Locate the cell with the specified text and output its [X, Y] center coordinate. 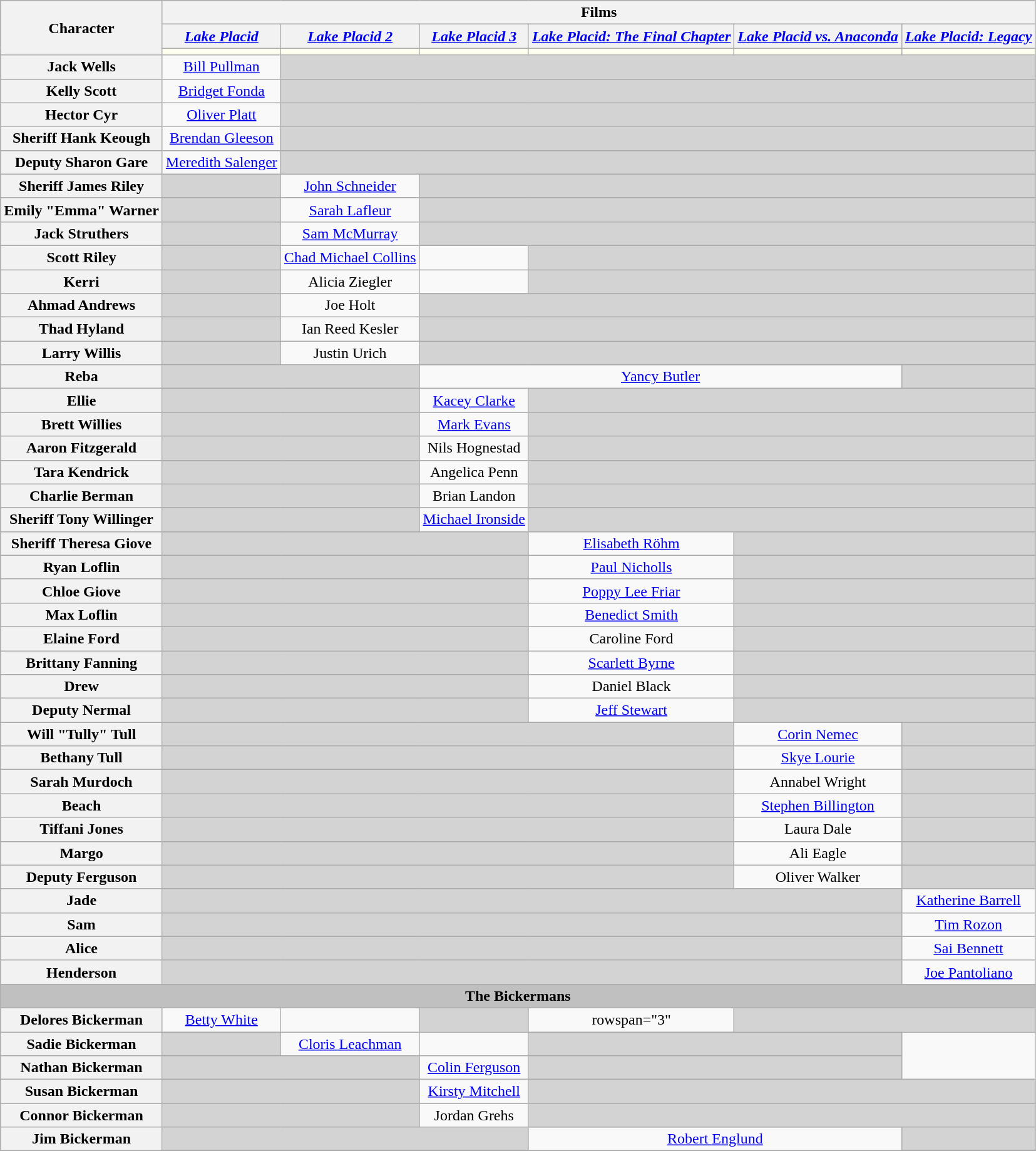
Ahmad Andrews [81, 305]
Caroline Ford [631, 638]
Jade [81, 901]
Bridget Fonda [222, 91]
Sheriff Tony Willinger [81, 519]
Jim Bickerman [81, 1139]
Laura Dale [818, 829]
Meredith Salenger [222, 162]
Cloris Leachman [350, 1043]
Katherine Barrell [968, 901]
Justin Urich [350, 353]
Scarlett Byrne [631, 663]
Kelly Scott [81, 91]
Lake Placid [222, 36]
Bethany Tull [81, 758]
Ellie [81, 401]
Elisabeth Röhm [631, 543]
Benedict Smith [631, 615]
Annabel Wright [818, 782]
Thad Hyland [81, 329]
Brendan Gleeson [222, 138]
Nathan Bickerman [81, 1068]
Sadie Bickerman [81, 1043]
Betty White [222, 1020]
Chloe Giove [81, 591]
Max Loflin [81, 615]
Bill Pullman [222, 67]
Brett Willies [81, 424]
Daniel Black [631, 687]
Deputy Sharon Gare [81, 162]
Sheriff Hank Keough [81, 138]
Jack Wells [81, 67]
Colin Ferguson [474, 1068]
Tara Kendrick [81, 472]
Drew [81, 687]
Emily "Emma" Warner [81, 210]
Reba [81, 377]
Jack Struthers [81, 233]
Lake Placid: Legacy [968, 36]
Lake Placid vs. Anaconda [818, 36]
Henderson [81, 972]
Tiffani Jones [81, 829]
Kerri [81, 281]
Joe Holt [350, 305]
Aaron Fitzgerald [81, 448]
Skye Lourie [818, 758]
Nils Hognestad [474, 448]
Sarah Murdoch [81, 782]
Will "Tully" Tull [81, 734]
Deputy Ferguson [81, 877]
Elaine Ford [81, 638]
Lake Placid 3 [474, 36]
rowspan="3" [631, 1020]
Kirsty Mitchell [474, 1092]
Lake Placid: The Final Chapter [631, 36]
Sai Bennett [968, 948]
Jeff Stewart [631, 710]
Ali Eagle [818, 853]
John Schneider [350, 186]
Hector Cyr [81, 115]
Sheriff Theresa Giove [81, 543]
Tim Rozon [968, 924]
Paul Nicholls [631, 567]
Poppy Lee Friar [631, 591]
Stephen Billington [818, 806]
Sheriff James Riley [81, 186]
Margo [81, 853]
Ryan Loflin [81, 567]
Delores Bickerman [81, 1020]
Kacey Clarke [474, 401]
Brittany Fanning [81, 663]
Connor Bickerman [81, 1115]
Brian Landon [474, 496]
Susan Bickerman [81, 1092]
Alice [81, 948]
Larry Willis [81, 353]
Mark Evans [474, 424]
Lake Placid 2 [350, 36]
The Bickermans [518, 996]
Alicia Ziegler [350, 281]
Films [598, 13]
Michael Ironside [474, 519]
Robert Englund [715, 1139]
Charlie Berman [81, 496]
Oliver Walker [818, 877]
Joe Pantoliano [968, 972]
Angelica Penn [474, 472]
Yancy Butler [660, 377]
Chad Michael Collins [350, 257]
Oliver Platt [222, 115]
Ian Reed Kesler [350, 329]
Corin Nemec [818, 734]
Sam McMurray [350, 233]
Sam [81, 924]
Character [81, 28]
Scott Riley [81, 257]
Jordan Grehs [474, 1115]
Beach [81, 806]
Deputy Nermal [81, 710]
Sarah Lafleur [350, 210]
